Locate the cell with the specified text and output its [X, Y] center coordinate. 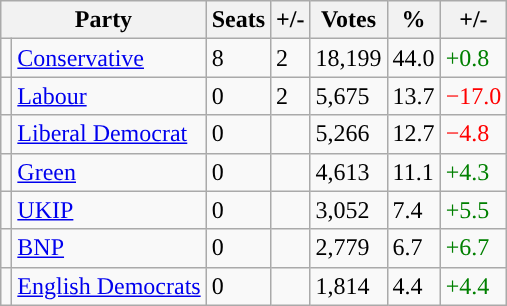
−17.0 [474, 96]
5,675 [348, 96]
Labour [109, 96]
4.4 [414, 286]
BNP [109, 248]
−4.8 [474, 134]
+6.7 [474, 248]
8 [238, 58]
13.7 [414, 96]
Votes [348, 20]
2,779 [348, 248]
4,613 [348, 172]
Green [109, 172]
Party [104, 20]
Conservative [109, 58]
6.7 [414, 248]
% [414, 20]
5,266 [348, 134]
11.1 [414, 172]
12.7 [414, 134]
+4.4 [474, 286]
Liberal Democrat [109, 134]
English Democrats [109, 286]
Seats [238, 20]
+0.8 [474, 58]
1,814 [348, 286]
44.0 [414, 58]
+5.5 [474, 210]
3,052 [348, 210]
18,199 [348, 58]
UKIP [109, 210]
+4.3 [474, 172]
7.4 [414, 210]
